Provide the (X, Y) coordinate of the cell's center where the given text is located.  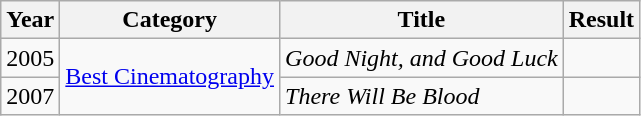
Title (422, 20)
There Will Be Blood (422, 96)
Result (601, 20)
Good Night, and Good Luck (422, 58)
Year (30, 20)
Category (170, 20)
2007 (30, 96)
2005 (30, 58)
Best Cinematography (170, 77)
